Locate the cell with the specified text and output its (x, y) center coordinate. 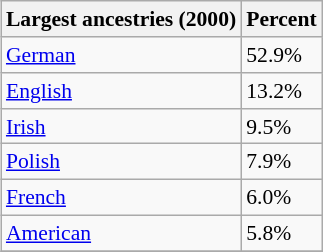
French (121, 197)
6.0% (281, 197)
German (121, 55)
13.2% (281, 91)
English (121, 91)
Percent (281, 19)
American (121, 233)
9.5% (281, 126)
Polish (121, 162)
5.8% (281, 233)
52.9% (281, 55)
Largest ancestries (2000) (121, 19)
Irish (121, 126)
7.9% (281, 162)
